Extract the (X, Y) coordinate from the center of the cell holding the provided text.  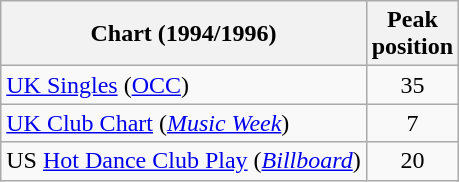
UK Singles (OCC) (184, 85)
35 (412, 85)
Peakposition (412, 34)
20 (412, 161)
UK Club Chart (Music Week) (184, 123)
US Hot Dance Club Play (Billboard) (184, 161)
7 (412, 123)
Chart (1994/1996) (184, 34)
